Extract the [X, Y] coordinate from the center of the cell holding the provided text.  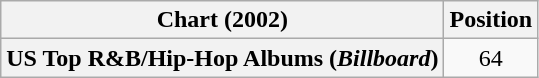
Chart (2002) [222, 20]
64 [491, 58]
Position [491, 20]
US Top R&B/Hip-Hop Albums (Billboard) [222, 58]
